From the cell containing the given text, extract its center point as [x, y] coordinate. 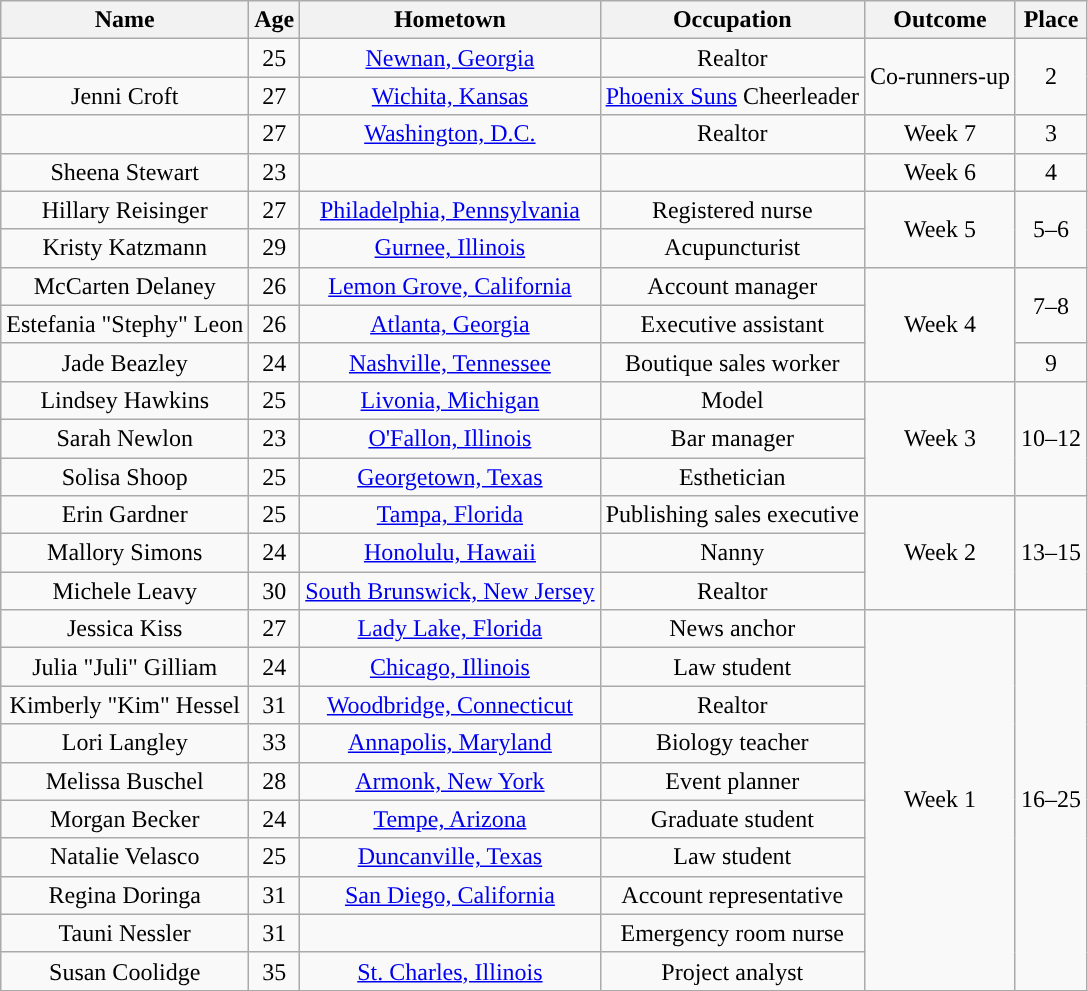
16–25 [1050, 800]
33 [274, 743]
Regina Doringa [125, 895]
Morgan Becker [125, 819]
Duncanville, Texas [450, 857]
Jenni Croft [125, 96]
Sheena Stewart [125, 172]
Esthetician [732, 477]
29 [274, 248]
Susan Coolidge [125, 971]
Wichita, Kansas [450, 96]
Occupation [732, 20]
Week 3 [940, 438]
Week 1 [940, 800]
Age [274, 20]
Michele Leavy [125, 591]
Woodbridge, Connecticut [450, 705]
Washington, D.C. [450, 134]
O'Fallon, Illinois [450, 438]
Outcome [940, 20]
San Diego, California [450, 895]
Week 4 [940, 324]
Tampa, Florida [450, 515]
Honolulu, Hawaii [450, 553]
Solisa Shoop [125, 477]
Co-runners-up [940, 77]
30 [274, 591]
Week 6 [940, 172]
Biology teacher [732, 743]
Sarah Newlon [125, 438]
Account manager [732, 286]
Jade Beazley [125, 362]
Melissa Buschel [125, 781]
Erin Gardner [125, 515]
Tempe, Arizona [450, 819]
Georgetown, Texas [450, 477]
South Brunswick, New Jersey [450, 591]
13–15 [1050, 553]
Kimberly "Kim" Hessel [125, 705]
3 [1050, 134]
Gurnee, Illinois [450, 248]
Lindsey Hawkins [125, 400]
Hometown [450, 20]
Lady Lake, Florida [450, 629]
Model [732, 400]
Publishing sales executive [732, 515]
News anchor [732, 629]
Week 7 [940, 134]
Bar manager [732, 438]
McCarten Delaney [125, 286]
Emergency room nurse [732, 933]
Executive assistant [732, 324]
Kristy Katzmann [125, 248]
9 [1050, 362]
Name [125, 20]
Armonk, New York [450, 781]
Lori Langley [125, 743]
Nanny [732, 553]
Mallory Simons [125, 553]
Registered nurse [732, 210]
St. Charles, Illinois [450, 971]
Tauni Nessler [125, 933]
2 [1050, 77]
Account representative [732, 895]
Boutique sales worker [732, 362]
35 [274, 971]
Annapolis, Maryland [450, 743]
Lemon Grove, California [450, 286]
Project analyst [732, 971]
10–12 [1050, 438]
Natalie Velasco [125, 857]
7–8 [1050, 305]
Phoenix Suns Cheerleader [732, 96]
Hillary Reisinger [125, 210]
Week 5 [940, 229]
Livonia, Michigan [450, 400]
Nashville, Tennessee [450, 362]
4 [1050, 172]
Chicago, Illinois [450, 667]
Philadelphia, Pennsylvania [450, 210]
Julia "Juli" Gilliam [125, 667]
Atlanta, Georgia [450, 324]
28 [274, 781]
Week 2 [940, 553]
Newnan, Georgia [450, 58]
Acupuncturist [732, 248]
Estefania "Stephy" Leon [125, 324]
5–6 [1050, 229]
Graduate student [732, 819]
Jessica Kiss [125, 629]
Place [1050, 20]
Event planner [732, 781]
